Output the (x, y) coordinate of the center of the cell containing the given text.  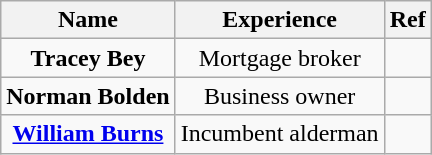
William Burns (88, 134)
Incumbent alderman (280, 134)
Ref (408, 20)
Norman Bolden (88, 96)
Name (88, 20)
Business owner (280, 96)
Mortgage broker (280, 58)
Tracey Bey (88, 58)
Experience (280, 20)
